Provide the [X, Y] coordinate of the cell's center where the given text is located.  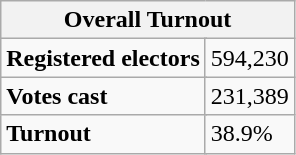
Turnout [104, 134]
231,389 [250, 96]
Registered electors [104, 58]
38.9% [250, 134]
Votes cast [104, 96]
Overall Turnout [148, 20]
594,230 [250, 58]
